Extract the [x, y] coordinate from the center of the cell holding the provided text.  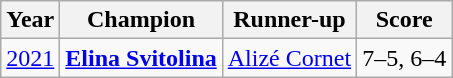
Alizé Cornet [289, 58]
Year [30, 20]
Elina Svitolina [141, 58]
Champion [141, 20]
2021 [30, 58]
Score [404, 20]
7–5, 6–4 [404, 58]
Runner-up [289, 20]
